Pinpoint the cell where the given text exists, returning its [x, y] midpoint coordinate. 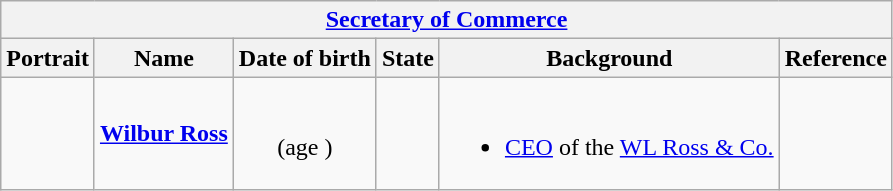
Portrait [48, 58]
(age ) [304, 134]
Wilbur Ross [164, 134]
CEO of the WL Ross & Co. [609, 134]
Date of birth [304, 58]
Name [164, 58]
Reference [836, 58]
Background [609, 58]
State [408, 58]
Secretary of Commerce [447, 20]
